Output the (x, y) coordinate of the center of the cell containing the given text.  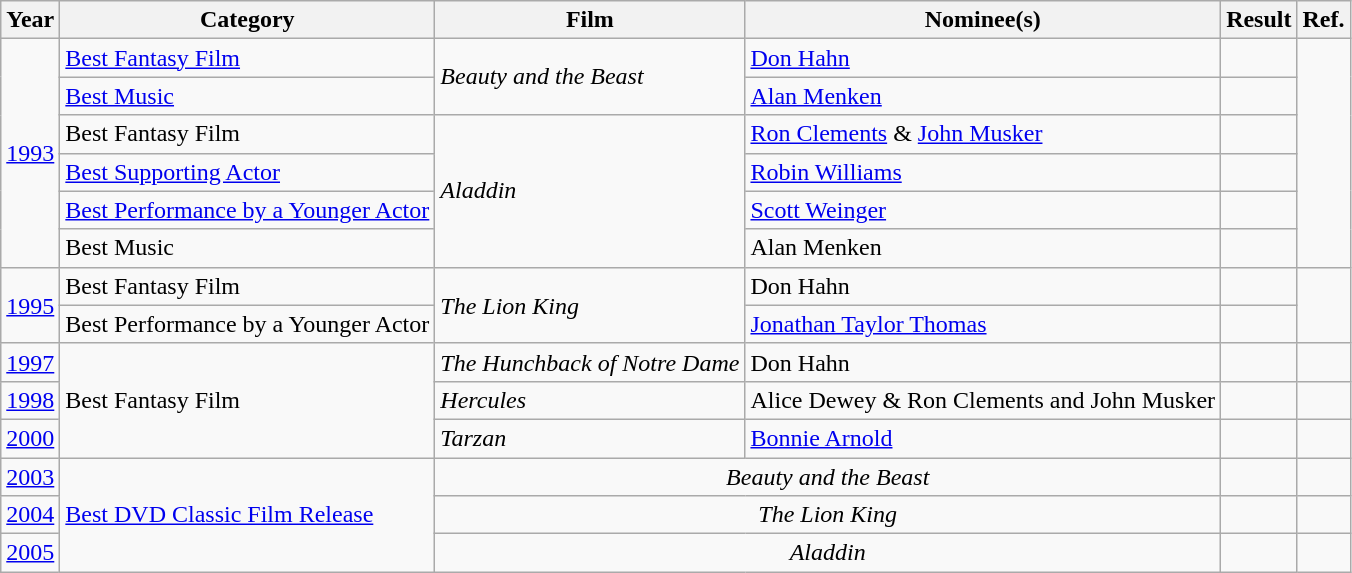
The Hunchback of Notre Dame (590, 362)
Film (590, 20)
1995 (30, 305)
Tarzan (590, 438)
Result (1259, 20)
Year (30, 20)
2005 (30, 553)
Jonathan Taylor Thomas (983, 324)
Best DVD Classic Film Release (248, 515)
Robin Williams (983, 172)
2000 (30, 438)
1997 (30, 362)
Nominee(s) (983, 20)
Category (248, 20)
Ref. (1324, 20)
Scott Weinger (983, 210)
Ron Clements & John Musker (983, 134)
Best Supporting Actor (248, 172)
Alice Dewey & Ron Clements and John Musker (983, 400)
2003 (30, 477)
Bonnie Arnold (983, 438)
2004 (30, 515)
Hercules (590, 400)
1998 (30, 400)
1993 (30, 153)
